Scan for the cell matching the given text and deliver its [X, Y] coordinate at center. 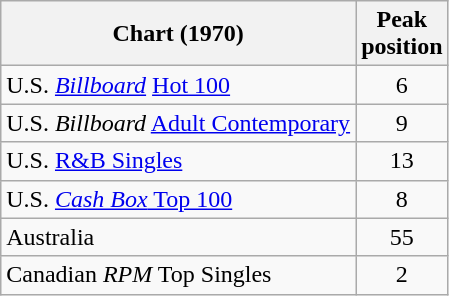
U.S. R&B Singles [178, 161]
55 [402, 237]
U.S. Billboard Hot 100 [178, 85]
8 [402, 199]
6 [402, 85]
Canadian RPM Top Singles [178, 275]
2 [402, 275]
U.S. Cash Box Top 100 [178, 199]
9 [402, 123]
Chart (1970) [178, 34]
13 [402, 161]
Peakposition [402, 34]
U.S. Billboard Adult Contemporary [178, 123]
Australia [178, 237]
